Return the [X, Y] coordinate for the center point of the cell that contains the specified text.  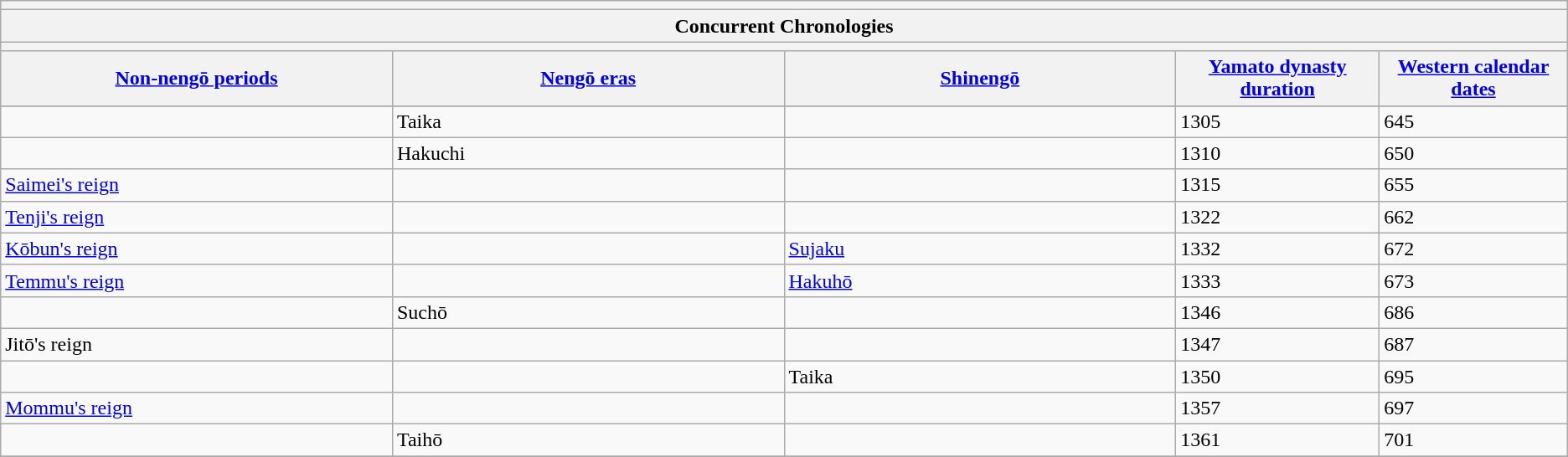
655 [1473, 185]
Western calendar dates [1473, 79]
Temmu's reign [197, 280]
1346 [1278, 312]
Suchō [588, 312]
687 [1473, 344]
1350 [1278, 376]
1333 [1278, 280]
672 [1473, 249]
Sujaku [980, 249]
Yamato dynasty duration [1278, 79]
Jitō's reign [197, 344]
Concurrent Chronologies [784, 26]
Hakuchi [588, 153]
Nengō eras [588, 79]
1322 [1278, 217]
Mommu's reign [197, 408]
701 [1473, 440]
Saimei's reign [197, 185]
Non-nengō periods [197, 79]
650 [1473, 153]
662 [1473, 217]
695 [1473, 376]
Tenji's reign [197, 217]
673 [1473, 280]
1310 [1278, 153]
Taihō [588, 440]
Kōbun's reign [197, 249]
Shinengō [980, 79]
697 [1473, 408]
1361 [1278, 440]
1315 [1278, 185]
1357 [1278, 408]
645 [1473, 121]
Hakuhō [980, 280]
1305 [1278, 121]
686 [1473, 312]
1332 [1278, 249]
1347 [1278, 344]
